Extract the [X, Y] coordinate from the center of the cell holding the provided text.  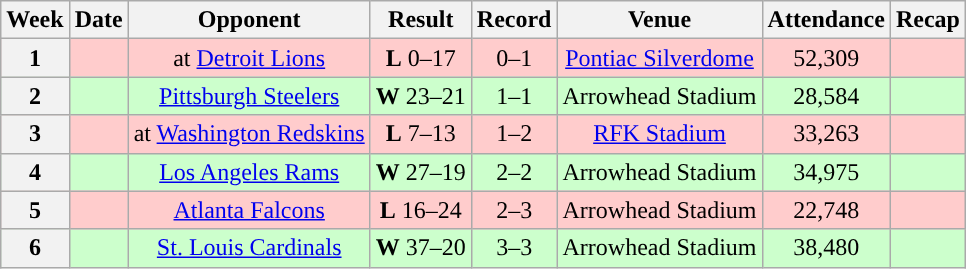
L 7–13 [420, 134]
2–2 [514, 172]
38,480 [826, 248]
Atlanta Falcons [249, 210]
L 0–17 [420, 58]
1–2 [514, 134]
52,309 [826, 58]
4 [35, 172]
5 [35, 210]
W 23–21 [420, 96]
0–1 [514, 58]
Result [420, 20]
3–3 [514, 248]
L 16–24 [420, 210]
RFK Stadium [660, 134]
W 27–19 [420, 172]
22,748 [826, 210]
W 37–20 [420, 248]
Week [35, 20]
at Detroit Lions [249, 58]
Recap [928, 20]
6 [35, 248]
2–3 [514, 210]
28,584 [826, 96]
St. Louis Cardinals [249, 248]
1–1 [514, 96]
Opponent [249, 20]
34,975 [826, 172]
2 [35, 96]
Record [514, 20]
Attendance [826, 20]
Los Angeles Rams [249, 172]
Date [98, 20]
33,263 [826, 134]
3 [35, 134]
at Washington Redskins [249, 134]
1 [35, 58]
Venue [660, 20]
Pittsburgh Steelers [249, 96]
Pontiac Silverdome [660, 58]
